Return [x, y] of the center of cell containing provided text 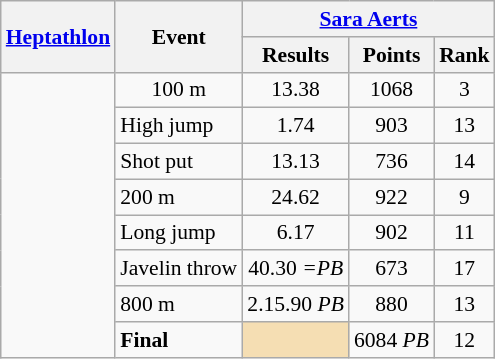
12 [464, 340]
673 [392, 269]
736 [392, 162]
200 m [178, 197]
High jump [178, 126]
40.30 =PB [296, 269]
Rank [464, 55]
13.13 [296, 162]
902 [392, 233]
100 m [178, 90]
Results [296, 55]
Final [178, 340]
6.17 [296, 233]
2.15.90 PB [296, 304]
3 [464, 90]
Sara Aerts [368, 19]
Event [178, 36]
14 [464, 162]
Long jump [178, 233]
Heptathlon [58, 36]
880 [392, 304]
Javelin throw [178, 269]
17 [464, 269]
9 [464, 197]
Points [392, 55]
800 m [178, 304]
24.62 [296, 197]
13.38 [296, 90]
6084 PB [392, 340]
903 [392, 126]
1.74 [296, 126]
Shot put [178, 162]
1068 [392, 90]
922 [392, 197]
11 [464, 233]
